Return the [X, Y] coordinate for the center point of the cell that contains the specified text.  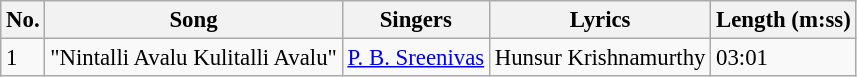
1 [23, 58]
"Nintalli Avalu Kulitalli Avalu" [194, 58]
Singers [416, 20]
P. B. Sreenivas [416, 58]
03:01 [784, 58]
Hunsur Krishnamurthy [600, 58]
Lyrics [600, 20]
No. [23, 20]
Length (m:ss) [784, 20]
Song [194, 20]
